Detect which cell encompasses the target text, then output its (X, Y) center coordinate. 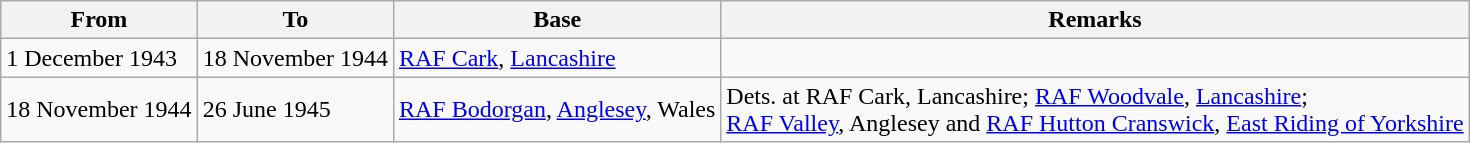
To (295, 20)
RAF Cark, Lancashire (556, 58)
Dets. at RAF Cark, Lancashire; RAF Woodvale, Lancashire; RAF Valley, Anglesey and RAF Hutton Cranswick, East Riding of Yorkshire (1095, 110)
From (99, 20)
Base (556, 20)
RAF Bodorgan, Anglesey, Wales (556, 110)
Remarks (1095, 20)
1 December 1943 (99, 58)
26 June 1945 (295, 110)
